Extract the (X, Y) coordinate from the center of the cell holding the provided text.  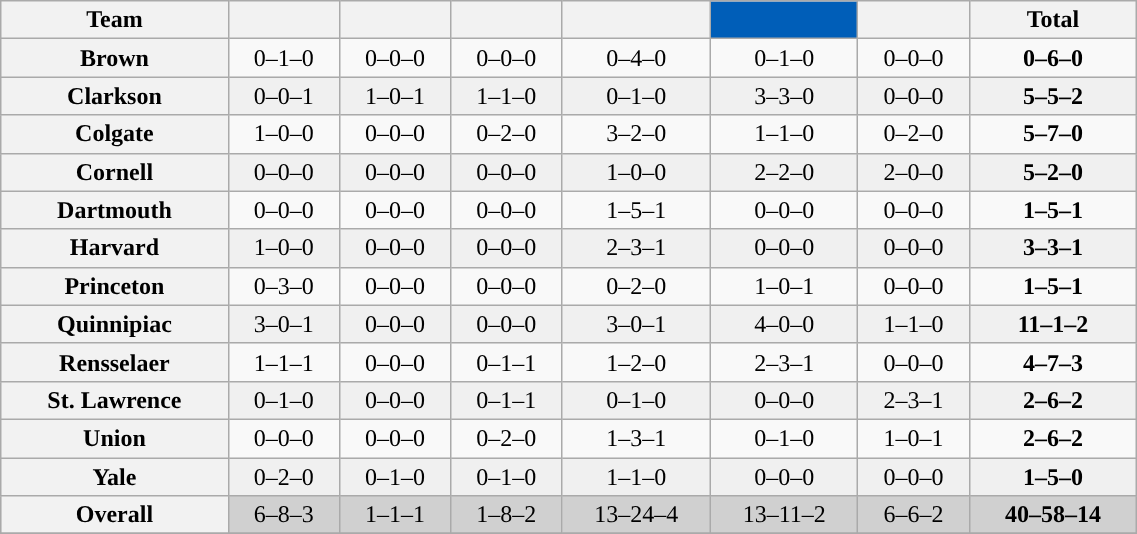
0–3–0 (284, 286)
Quinnipiac (114, 324)
Union (114, 438)
5–7–0 (1053, 134)
3–3–0 (784, 96)
2–0–0 (914, 172)
Team (114, 20)
Dartmouth (114, 210)
Cornell (114, 172)
Harvard (114, 248)
Princeton (114, 286)
13–24–4 (636, 515)
1–8–2 (506, 515)
3–3–1 (1053, 248)
13–11–2 (784, 515)
Colgate (114, 134)
Yale (114, 477)
Overall (114, 515)
0–0–1 (284, 96)
1–5–0 (1053, 477)
0–4–0 (636, 58)
11–1–2 (1053, 324)
40–58–14 (1053, 515)
6–6–2 (914, 515)
Total (1053, 20)
3–2–0 (636, 134)
1–2–0 (636, 362)
5–2–0 (1053, 172)
4–7–3 (1053, 362)
1–3–1 (636, 438)
0–6–0 (1053, 58)
4–0–0 (784, 324)
Brown (114, 58)
Clarkson (114, 96)
2–2–0 (784, 172)
5–5–2 (1053, 96)
6–8–3 (284, 515)
Rensselaer (114, 362)
St. Lawrence (114, 400)
